Provide the (x, y) coordinate of the cell's center where the given text is located.  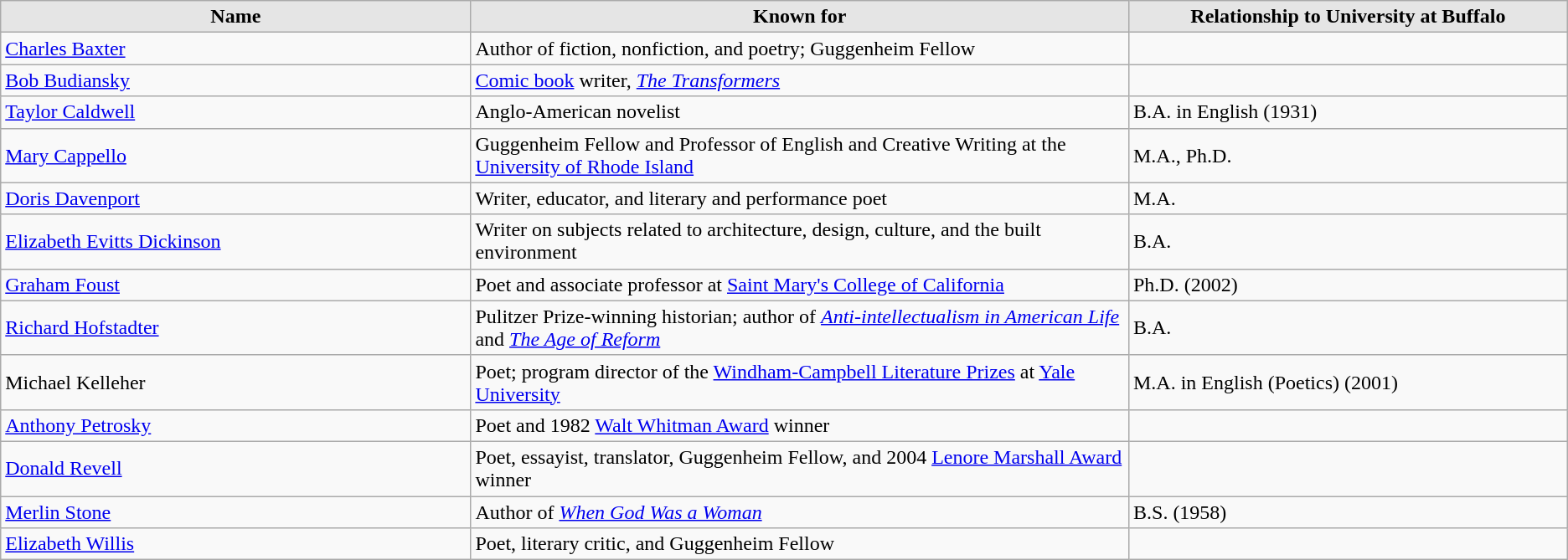
M.A. (1348, 198)
Michael Kelleher (236, 382)
Richard Hofstadter (236, 328)
Anglo-American novelist (800, 112)
Guggenheim Fellow and Professor of English and Creative Writing at the University of Rhode Island (800, 156)
M.A. in English (Poetics) (2001) (1348, 382)
Relationship to University at Buffalo (1348, 17)
B.S. (1958) (1348, 511)
Comic book writer, The Transformers (800, 80)
Writer on subjects related to architecture, design, culture, and the built environment (800, 241)
Charles Baxter (236, 49)
Elizabeth Evitts Dickinson (236, 241)
Poet; program director of the Windham-Campbell Literature Prizes at Yale University (800, 382)
Graham Foust (236, 285)
Donald Revell (236, 469)
Anthony Petrosky (236, 425)
Writer, educator, and literary and performance poet (800, 198)
Poet, literary critic, and Guggenheim Fellow (800, 544)
Poet and 1982 Walt Whitman Award winner (800, 425)
M.A., Ph.D. (1348, 156)
Pulitzer Prize-winning historian; author of Anti-intellectualism in American Life and The Age of Reform (800, 328)
Bob Budiansky (236, 80)
Ph.D. (2002) (1348, 285)
Author of When God Was a Woman (800, 511)
Elizabeth Willis (236, 544)
Taylor Caldwell (236, 112)
B.A. in English (1931) (1348, 112)
Merlin Stone (236, 511)
Poet and associate professor at Saint Mary's College of California (800, 285)
Known for (800, 17)
Doris Davenport (236, 198)
Poet, essayist, translator, Guggenheim Fellow, and 2004 Lenore Marshall Award winner (800, 469)
Mary Cappello (236, 156)
Author of fiction, nonfiction, and poetry; Guggenheim Fellow (800, 49)
Name (236, 17)
